Identify which cell holds the provided text, then report its [x, y] central coordinate. 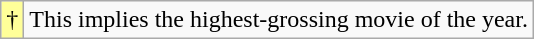
† [12, 20]
This implies the highest-grossing movie of the year. [279, 20]
